Output the (X, Y) coordinate of the center of the cell containing the given text.  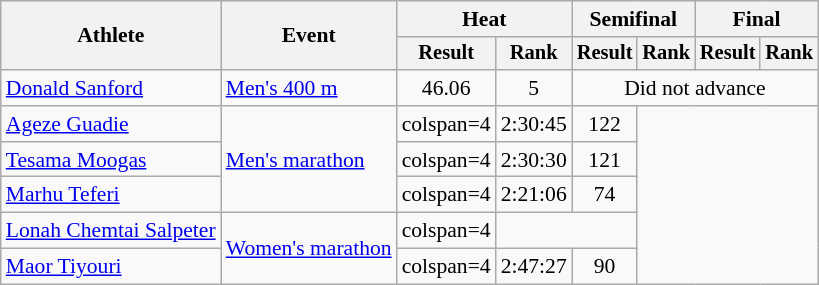
Men's 400 m (309, 88)
Lonah Chemtai Salpeter (111, 231)
121 (605, 160)
2:21:06 (534, 195)
2:30:45 (534, 124)
Heat (484, 19)
Semifinal (634, 19)
Men's marathon (309, 160)
5 (534, 88)
Ageze Guadie (111, 124)
2:47:27 (534, 267)
Final (756, 19)
Donald Sanford (111, 88)
Women's marathon (309, 248)
Event (309, 36)
Athlete (111, 36)
122 (605, 124)
74 (605, 195)
Tesama Moogas (111, 160)
90 (605, 267)
Marhu Teferi (111, 195)
2:30:30 (534, 160)
Did not advance (695, 88)
Maor Tiyouri (111, 267)
46.06 (446, 88)
